Extract the (X, Y) coordinate from the center of the cell holding the provided text.  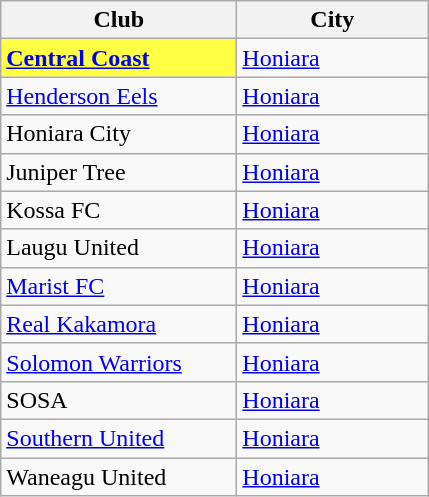
Juniper Tree (119, 172)
Real Kakamora (119, 324)
Kossa FC (119, 210)
Honiara City (119, 134)
Solomon Warriors (119, 362)
Central Coast (119, 58)
Henderson Eels (119, 96)
Marist FC (119, 286)
Southern United (119, 438)
Laugu United (119, 248)
Waneagu United (119, 477)
Club (119, 20)
City (332, 20)
SOSA (119, 400)
